Search for the cell housing the specified text and yield its (x, y) center coordinate. 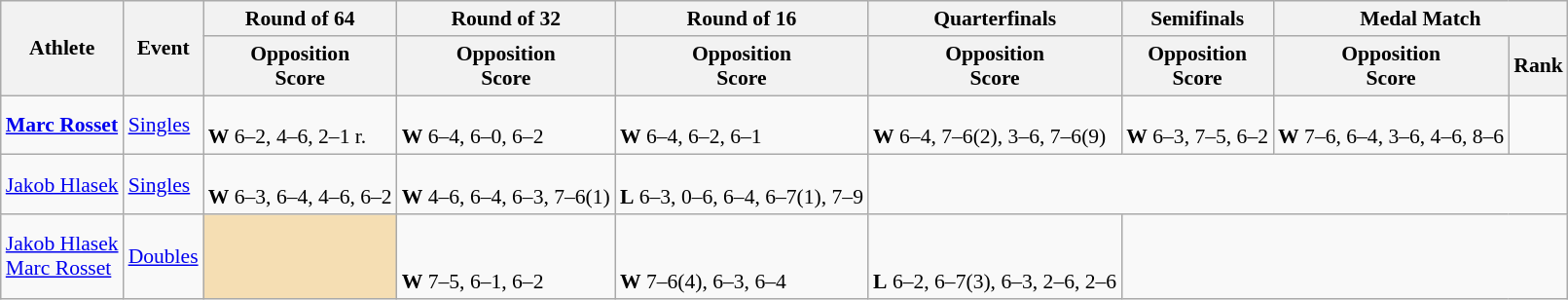
Round of 16 (742, 19)
W 6–2, 4–6, 2–1 r. (300, 125)
W 7–6, 6–4, 3–6, 4–6, 8–6 (1391, 125)
Round of 64 (300, 19)
Jakob Hlasek Marc Rosset (62, 257)
W 6–4, 6–2, 6–1 (742, 125)
Doubles (164, 257)
Rank (1538, 66)
Event (164, 49)
L 6–3, 0–6, 6–4, 6–7(1), 7–9 (742, 185)
W 6–3, 6–4, 4–6, 6–2 (300, 185)
Semifinals (1197, 19)
L 6–2, 6–7(3), 6–3, 2–6, 2–6 (995, 257)
W 6–3, 7–5, 6–2 (1197, 125)
Jakob Hlasek (62, 185)
Athlete (62, 49)
Medal Match (1421, 19)
W 6–4, 6–0, 6–2 (506, 125)
W 7–6(4), 6–3, 6–4 (742, 257)
W 7–5, 6–1, 6–2 (506, 257)
Marc Rosset (62, 125)
W 6–4, 7–6(2), 3–6, 7–6(9) (995, 125)
Round of 32 (506, 19)
W 4–6, 6–4, 6–3, 7–6(1) (506, 185)
Quarterfinals (995, 19)
